Return the (X, Y) coordinate for the center point of the cell that contains the specified text.  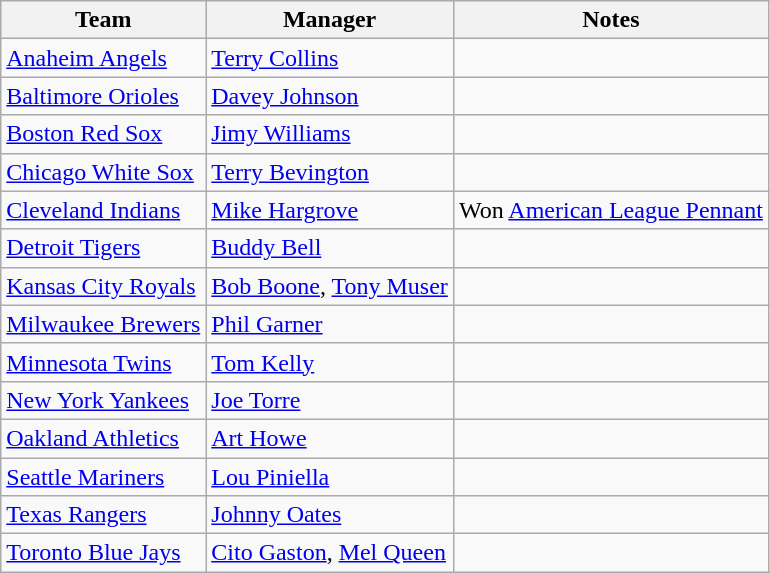
Milwaukee Brewers (104, 324)
Oakland Athletics (104, 438)
Cleveland Indians (104, 210)
Toronto Blue Jays (104, 553)
New York Yankees (104, 400)
Anaheim Angels (104, 58)
Terry Bevington (330, 172)
Johnny Oates (330, 515)
Davey Johnson (330, 96)
Minnesota Twins (104, 362)
Notes (610, 20)
Won American League Pennant (610, 210)
Jimy Williams (330, 134)
Mike Hargrove (330, 210)
Team (104, 20)
Cito Gaston, Mel Queen (330, 553)
Bob Boone, Tony Muser (330, 286)
Buddy Bell (330, 248)
Detroit Tigers (104, 248)
Baltimore Orioles (104, 96)
Boston Red Sox (104, 134)
Lou Piniella (330, 477)
Art Howe (330, 438)
Manager (330, 20)
Seattle Mariners (104, 477)
Joe Torre (330, 400)
Kansas City Royals (104, 286)
Tom Kelly (330, 362)
Chicago White Sox (104, 172)
Terry Collins (330, 58)
Texas Rangers (104, 515)
Phil Garner (330, 324)
